For the text-containing cell, return its midpoint in [x, y] coordinate format. 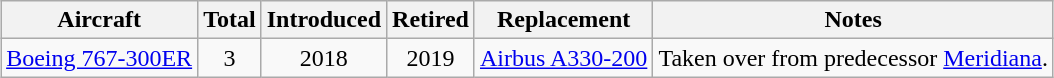
Introduced [324, 20]
3 [230, 58]
2019 [431, 58]
Notes [854, 20]
Boeing 767-300ER [100, 58]
Replacement [563, 20]
Aircraft [100, 20]
Total [230, 20]
Retired [431, 20]
Airbus A330-200 [563, 58]
Taken over from predecessor Meridiana. [854, 58]
2018 [324, 58]
